Locate the cell with the specified text and output its [X, Y] center coordinate. 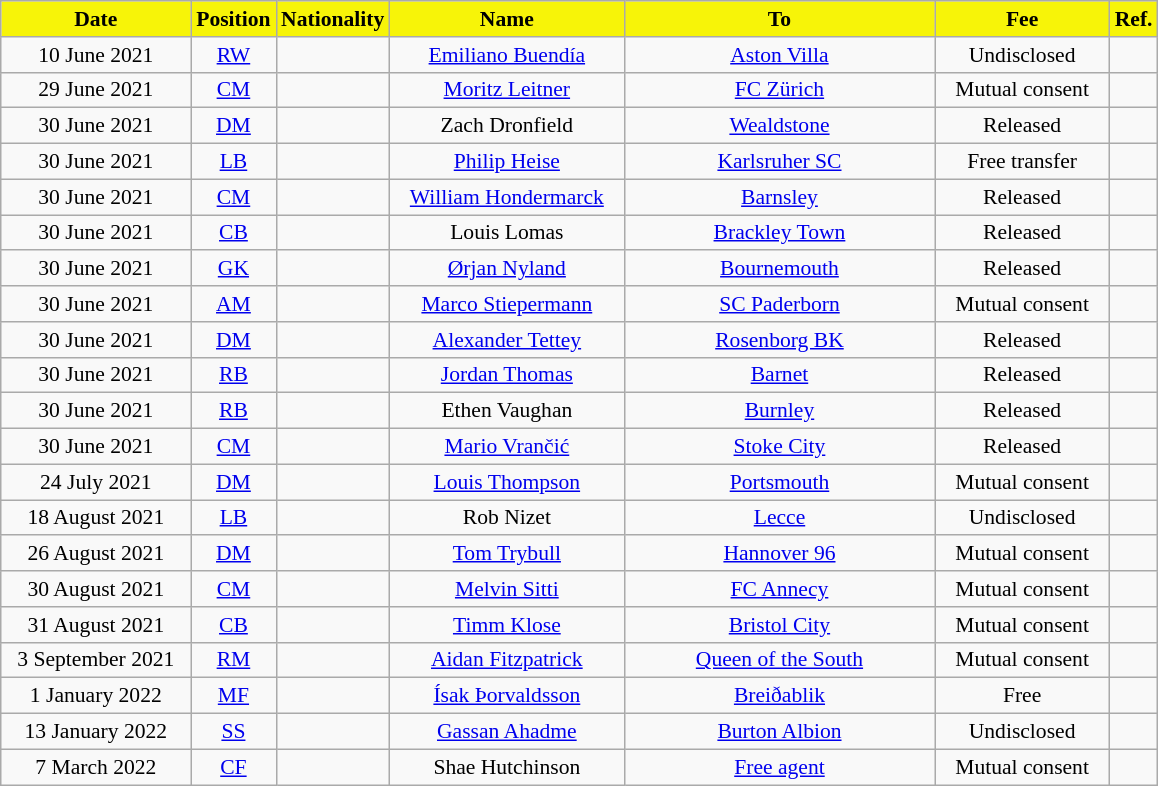
GK [234, 269]
Ørjan Nyland [506, 269]
Ref. [1134, 19]
10 June 2021 [96, 55]
Aidan Fitzpatrick [506, 660]
RM [234, 660]
Moritz Leitner [506, 90]
Melvin Sitti [506, 589]
Queen of the South [779, 660]
SC Paderborn [779, 304]
Breiðablik [779, 696]
Position [234, 19]
Free transfer [1022, 162]
29 June 2021 [96, 90]
Nationality [332, 19]
AM [234, 304]
Wealdstone [779, 126]
RW [234, 55]
1 January 2022 [96, 696]
24 July 2021 [96, 482]
Name [506, 19]
To [779, 19]
3 September 2021 [96, 660]
13 January 2022 [96, 732]
Bristol City [779, 625]
18 August 2021 [96, 518]
Gassan Ahadme [506, 732]
Bournemouth [779, 269]
Jordan Thomas [506, 375]
Portsmouth [779, 482]
Timm Klose [506, 625]
CF [234, 767]
Fee [1022, 19]
Burnley [779, 411]
Emiliano Buendía [506, 55]
Barnet [779, 375]
Barnsley [779, 197]
Rosenborg BK [779, 340]
7 March 2022 [96, 767]
Alexander Tettey [506, 340]
Louis Thompson [506, 482]
Burton Albion [779, 732]
Rob Nizet [506, 518]
Ethen Vaughan [506, 411]
Louis Lomas [506, 233]
Hannover 96 [779, 554]
26 August 2021 [96, 554]
Free agent [779, 767]
SS [234, 732]
Philip Heise [506, 162]
MF [234, 696]
FC Zürich [779, 90]
FC Annecy [779, 589]
Ísak Þorvaldsson [506, 696]
Date [96, 19]
Stoke City [779, 447]
Tom Trybull [506, 554]
William Hondermarck [506, 197]
Zach Dronfield [506, 126]
Aston Villa [779, 55]
30 August 2021 [96, 589]
31 August 2021 [96, 625]
Free [1022, 696]
Mario Vrančić [506, 447]
Karlsruher SC [779, 162]
Brackley Town [779, 233]
Lecce [779, 518]
Marco Stiepermann [506, 304]
Shae Hutchinson [506, 767]
